Output the (x, y) coordinate of the center of the cell containing the given text.  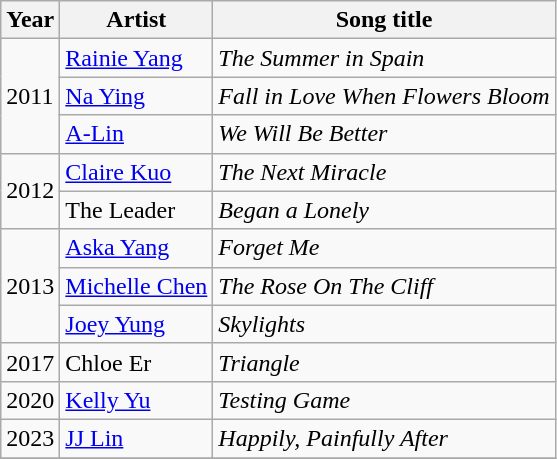
Chloe Er (136, 362)
The Leader (136, 210)
We Will Be Better (384, 134)
Michelle Chen (136, 286)
Aska Yang (136, 248)
Forget Me (384, 248)
Testing Game (384, 400)
The Summer in Spain (384, 58)
The Rose On The Cliff (384, 286)
Claire Kuo (136, 172)
Triangle (384, 362)
Artist (136, 20)
Fall in Love When Flowers Bloom (384, 96)
Rainie Yang (136, 58)
Na Ying (136, 96)
Joey Yung (136, 324)
Began a Lonely (384, 210)
2017 (30, 362)
The Next Miracle (384, 172)
JJ Lin (136, 438)
Song title (384, 20)
Year (30, 20)
2013 (30, 286)
2023 (30, 438)
Kelly Yu (136, 400)
A-Lin (136, 134)
2012 (30, 191)
Skylights (384, 324)
2020 (30, 400)
2011 (30, 96)
Happily, Painfully After (384, 438)
